Identify which cell holds the provided text, then report its (X, Y) central coordinate. 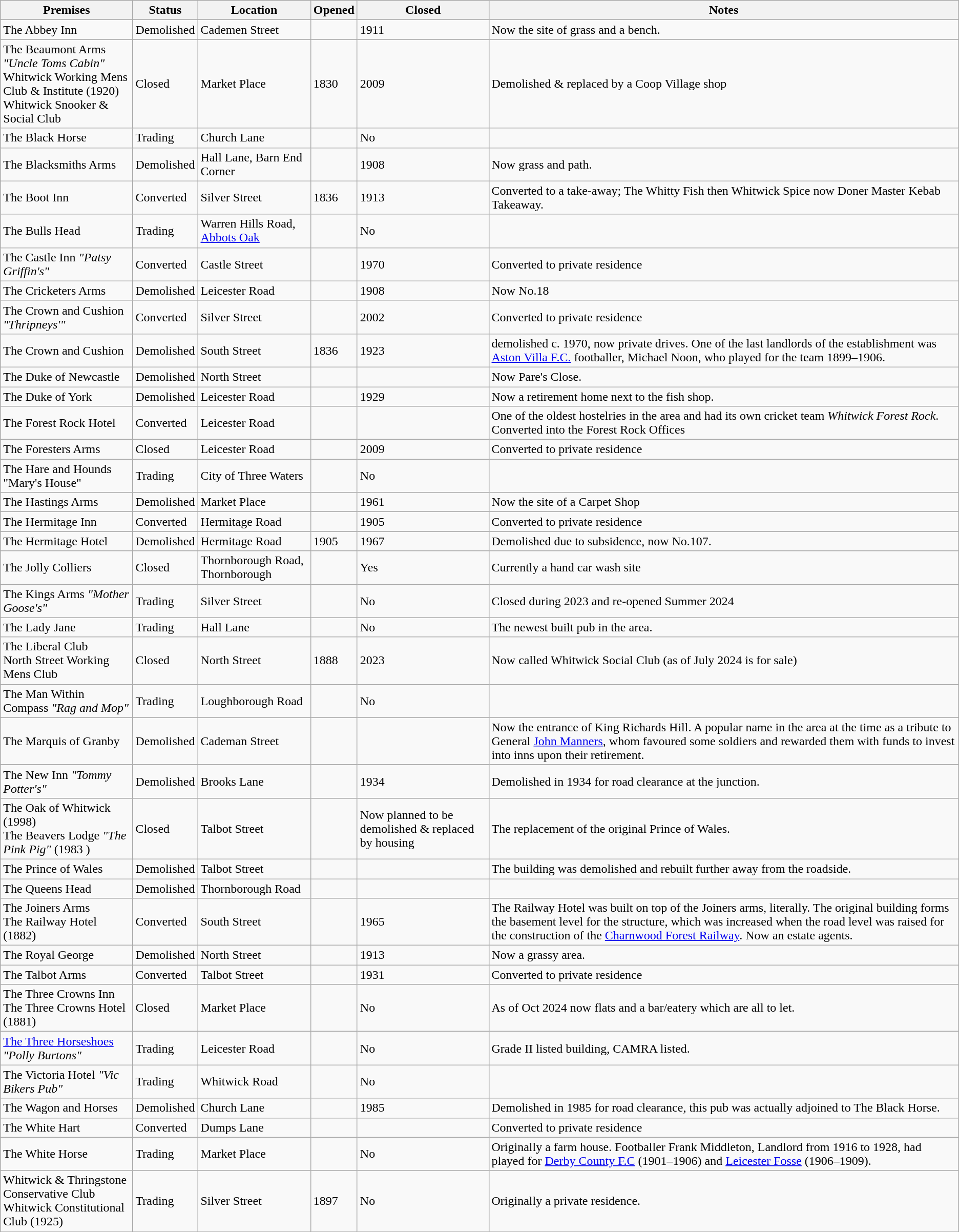
Demolished in 1985 for road clearance, this pub was actually adjoined to The Black Horse. (723, 1108)
Now a grassy area. (723, 955)
Now called Whitwick Social Club (as of July 2024 is for sale) (723, 661)
Location (254, 10)
Converted to a take-away; The Whitty Fish then Whitwick Spice now Doner Master Kebab Takeaway. (723, 198)
The Blacksmiths Arms (67, 164)
The Joiners ArmsThe Railway Hotel (1882) (67, 922)
The Marquis of Granby (67, 741)
Now the site of a Carpet Shop (723, 502)
City of Three Waters (254, 476)
2002 (423, 317)
The Victoria Hotel "Vic Bikers Pub" (67, 1081)
The Boot Inn (67, 198)
1911 (423, 30)
Now grass and path. (723, 164)
1985 (423, 1108)
Hall Lane, Barn End Corner (254, 164)
Yes (423, 568)
The Crown and Cushion "Thripneys'" (67, 317)
The Wagon and Horses (67, 1108)
The Castle Inn "Patsy Griffin's" (67, 264)
The Queens Head (67, 888)
The Royal George (67, 955)
Warren Hills Road, Abbots Oak (254, 231)
1965 (423, 922)
Thornborough Road (254, 888)
The Duke of Newcastle (67, 377)
The Foresters Arms (67, 449)
One of the oldest hostelries in the area and had its own cricket team Whitwick Forest Rock. Converted into the Forest Rock Offices (723, 423)
The White Horse (67, 1154)
Now Pare's Close. (723, 377)
The White Hart (67, 1127)
Closed during 2023 and re-opened Summer 2024 (723, 601)
1931 (423, 975)
Premises (67, 10)
The Beaumont Arms "Uncle Toms Cabin"Whitwick Working Mens Club & Institute (1920) Whitwick Snooker & Social Club (67, 84)
The newest built pub in the area. (723, 627)
1830 (334, 84)
Thornborough Road, Thornborough (254, 568)
Demolished in 1934 for road clearance at the junction. (723, 781)
The Cricketers Arms (67, 291)
The Three Horseshoes "Polly Burtons" (67, 1049)
Dumps Lane (254, 1127)
Hall Lane (254, 627)
Cademen Street (254, 30)
The Three Crowns InnThe Three Crowns Hotel (1881) (67, 1008)
Demolished & replaced by a Coop Village shop (723, 84)
1970 (423, 264)
The New Inn "Tommy Potter's" (67, 781)
The Crown and Cushion (67, 351)
The Talbot Arms (67, 975)
The Lady Jane (67, 627)
Cademan Street (254, 741)
Castle Street (254, 264)
Now planned to be demolished & replaced by housing (423, 828)
The Oak of Whitwick (1998)The Beavers Lodge "The Pink Pig" (1983 ) (67, 828)
The Hermitage Inn (67, 522)
The Hastings Arms (67, 502)
The Jolly Colliers (67, 568)
Loughborough Road (254, 701)
Notes (723, 10)
2023 (423, 661)
1897 (334, 1201)
Opened (334, 10)
The Kings Arms "Mother Goose's" (67, 601)
The Hermitage Hotel (67, 541)
The Duke of York (67, 396)
The Hare and Hounds "Mary's House" (67, 476)
Now No.18 (723, 291)
Grade II listed building, CAMRA listed. (723, 1049)
1888 (334, 661)
The Abbey Inn (67, 30)
The Prince of Wales (67, 869)
The replacement of the original Prince of Wales. (723, 828)
1929 (423, 396)
Now the site of grass and a bench. (723, 30)
As of Oct 2024 now flats and a bar/eatery which are all to let. (723, 1008)
The Forest Rock Hotel (67, 423)
1961 (423, 502)
1923 (423, 351)
Status (165, 10)
Originally a private residence. (723, 1201)
The Liberal ClubNorth Street Working Mens Club (67, 661)
The Man Within Compass "Rag and Mop" (67, 701)
Whitwick Road (254, 1081)
1934 (423, 781)
Currently a hand car wash site (723, 568)
Demolished due to subsidence, now No.107. (723, 541)
The Black Horse (67, 138)
The building was demolished and rebuilt further away from the roadside. (723, 869)
Brooks Lane (254, 781)
Now a retirement home next to the fish shop. (723, 396)
Whitwick & Thringstone Conservative ClubWhitwick Constitutional Club (1925) (67, 1201)
1967 (423, 541)
The Bulls Head (67, 231)
